Return the [x, y] coordinate for the center point of the cell that contains the specified text.  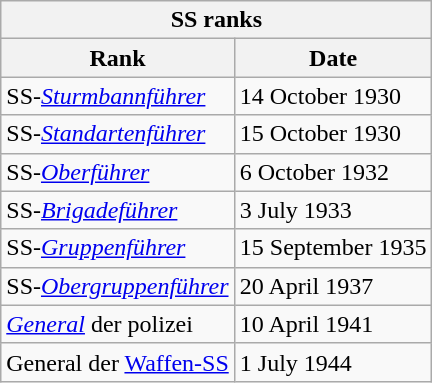
1 July 1944 [333, 362]
General der polizei [118, 324]
SS-Sturmbannführer [118, 96]
Date [333, 58]
14 October 1930 [333, 96]
10 April 1941 [333, 324]
SS-Standartenführer [118, 134]
15 October 1930 [333, 134]
SS-Obergruppenführer [118, 286]
SS ranks [216, 20]
6 October 1932 [333, 172]
SS-Gruppenführer [118, 248]
SS-Brigadeführer [118, 210]
3 July 1933 [333, 210]
20 April 1937 [333, 286]
15 September 1935 [333, 248]
SS-Oberführer [118, 172]
General der Waffen-SS [118, 362]
Rank [118, 58]
